Return (x, y) of the center of cell containing provided text 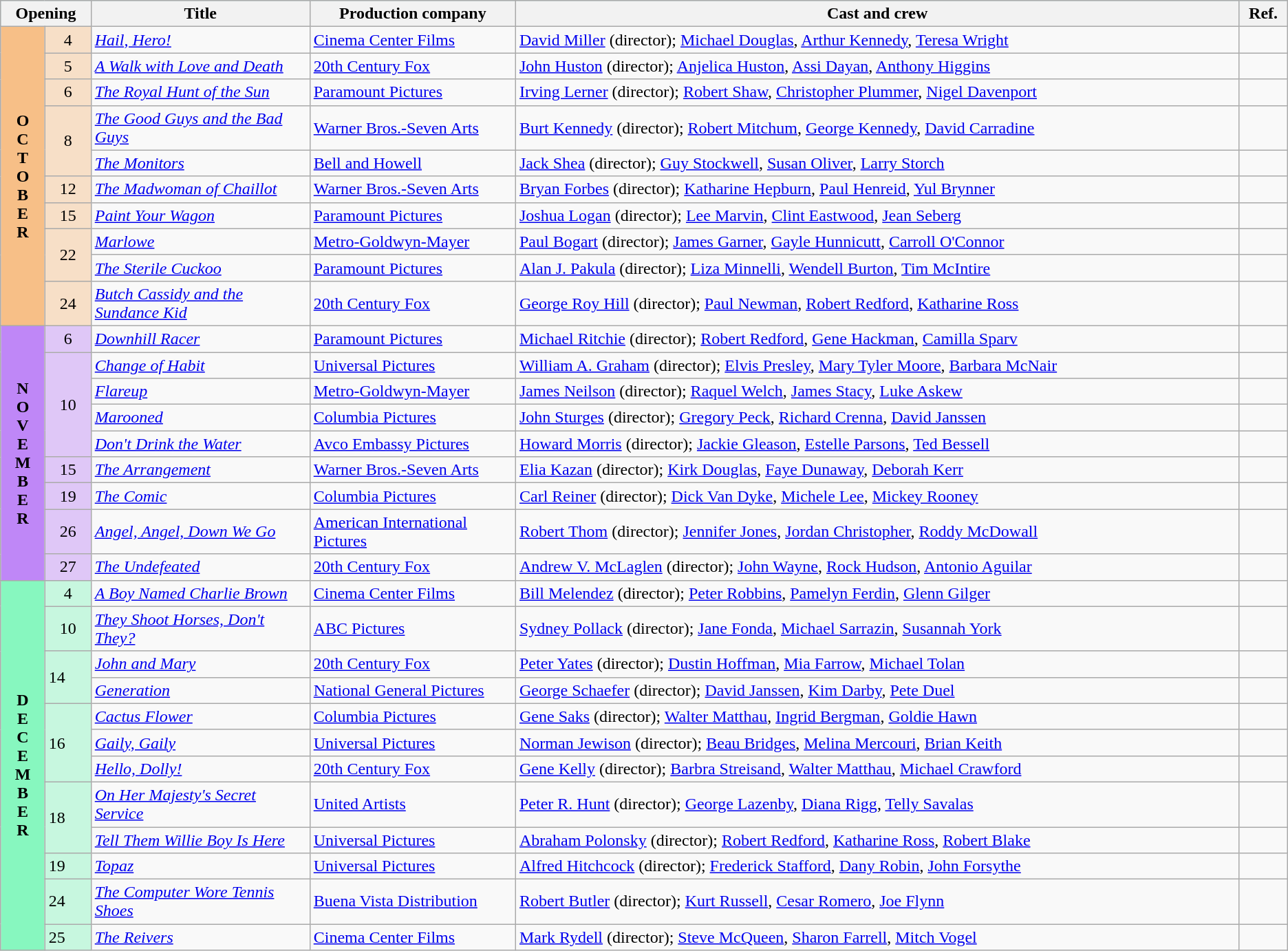
George Schaefer (director); David Janssen, Kim Darby, Pete Duel (877, 690)
22 (67, 255)
Paul Bogart (director); James Garner, Gayle Hunnicutt, Carroll O'Connor (877, 242)
ABC Pictures (413, 629)
The Reivers (200, 937)
Abraham Polonsky (director); Robert Redford, Katharine Ross, Robert Blake (877, 840)
Avco Embassy Pictures (413, 444)
OCTOBER (23, 176)
Paint Your Wagon (200, 215)
12 (67, 189)
Production company (413, 14)
8 (67, 140)
John and Mary (200, 664)
27 (67, 567)
Ref. (1263, 14)
Gene Saks (director); Walter Matthau, Ingrid Bergman, Goldie Hawn (877, 716)
Mark Rydell (director); Steve McQueen, Sharon Farrell, Mitch Vogel (877, 937)
William A. Graham (director); Elvis Presley, Mary Tyler Moore, Barbara McNair (877, 365)
Change of Habit (200, 365)
National General Pictures (413, 690)
Opening (45, 14)
Title (200, 14)
A Walk with Love and Death (200, 66)
The Madwoman of Chaillot (200, 189)
The Royal Hunt of the Sun (200, 92)
Howard Morris (director); Jackie Gleason, Estelle Parsons, Ted Bessell (877, 444)
Robert Thom (director); Jennifer Jones, Jordan Christopher, Roddy McDowall (877, 531)
Robert Butler (director); Kurt Russell, Cesar Romero, Joe Flynn (877, 901)
The Undefeated (200, 567)
The Good Guys and the Bad Guys (200, 128)
United Artists (413, 804)
Cast and crew (877, 14)
Michael Ritchie (director); Robert Redford, Gene Hackman, Camilla Sparv (877, 339)
DECEMBER (23, 765)
26 (67, 531)
Jack Shea (director); Guy Stockwell, Susan Oliver, Larry Storch (877, 163)
On Her Majesty's Secret Service (200, 804)
They Shoot Horses, Don't They? (200, 629)
Carl Reiner (director); Dick Van Dyke, Michele Lee, Mickey Rooney (877, 496)
John Huston (director); Anjelica Huston, Assi Dayan, Anthony Higgins (877, 66)
Hail, Hero! (200, 40)
Flareup (200, 392)
Buena Vista Distribution (413, 901)
Marooned (200, 418)
The Sterile Cuckoo (200, 268)
The Computer Wore Tennis Shoes (200, 901)
Bill Melendez (director); Peter Robbins, Pamelyn Ferdin, Glenn Gilger (877, 593)
Gene Kelly (director); Barbra Streisand, Walter Matthau, Michael Crawford (877, 769)
Topaz (200, 866)
The Comic (200, 496)
Generation (200, 690)
Don't Drink the Water (200, 444)
5 (67, 66)
Hello, Dolly! (200, 769)
George Roy Hill (director); Paul Newman, Robert Redford, Katharine Ross (877, 303)
John Sturges (director); Gregory Peck, Richard Crenna, David Janssen (877, 418)
Butch Cassidy and the Sundance Kid (200, 303)
Downhill Racer (200, 339)
Peter R. Hunt (director); George Lazenby, Diana Rigg, Telly Savalas (877, 804)
Andrew V. McLaglen (director); John Wayne, Rock Hudson, Antonio Aguilar (877, 567)
Gaily, Gaily (200, 742)
Cactus Flower (200, 716)
Elia Kazan (director); Kirk Douglas, Faye Dunaway, Deborah Kerr (877, 470)
David Miller (director); Michael Douglas, Arthur Kennedy, Teresa Wright (877, 40)
Alan J. Pakula (director); Liza Minnelli, Wendell Burton, Tim McIntire (877, 268)
Norman Jewison (director); Beau Bridges, Melina Mercouri, Brian Keith (877, 742)
Tell Them Willie Boy Is Here (200, 840)
16 (67, 742)
American International Pictures (413, 531)
James Neilson (director); Raquel Welch, James Stacy, Luke Askew (877, 392)
Bell and Howell (413, 163)
14 (67, 677)
Joshua Logan (director); Lee Marvin, Clint Eastwood, Jean Seberg (877, 215)
Bryan Forbes (director); Katharine Hepburn, Paul Henreid, Yul Brynner (877, 189)
The Arrangement (200, 470)
Alfred Hitchcock (director); Frederick Stafford, Dany Robin, John Forsythe (877, 866)
NOVEMBER (23, 453)
A Boy Named Charlie Brown (200, 593)
Marlowe (200, 242)
18 (67, 818)
Angel, Angel, Down We Go (200, 531)
Burt Kennedy (director); Robert Mitchum, George Kennedy, David Carradine (877, 128)
25 (67, 937)
The Monitors (200, 163)
Sydney Pollack (director); Jane Fonda, Michael Sarrazin, Susannah York (877, 629)
Peter Yates (director); Dustin Hoffman, Mia Farrow, Michael Tolan (877, 664)
Irving Lerner (director); Robert Shaw, Christopher Plummer, Nigel Davenport (877, 92)
